Output the [x, y] coordinate of the center of the cell containing the given text.  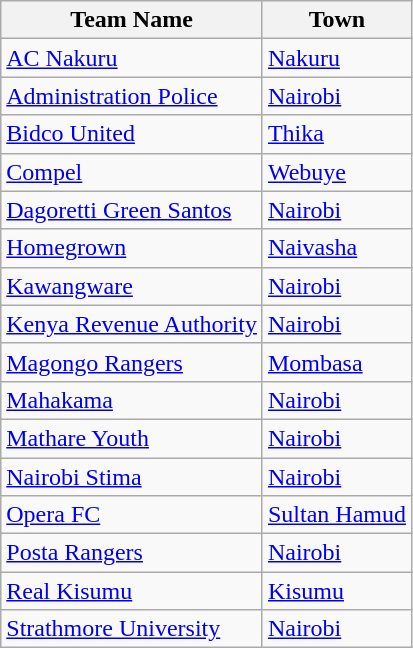
Real Kisumu [132, 591]
Naivasha [336, 248]
Bidco United [132, 134]
Team Name [132, 20]
Administration Police [132, 96]
Mathare Youth [132, 438]
Strathmore University [132, 629]
Posta Rangers [132, 553]
Dagoretti Green Santos [132, 210]
Mombasa [336, 362]
Magongo Rangers [132, 362]
Nairobi Stima [132, 477]
Compel [132, 172]
Thika [336, 134]
Town [336, 20]
Homegrown [132, 248]
Sultan Hamud [336, 515]
Kisumu [336, 591]
Opera FC [132, 515]
Kenya Revenue Authority [132, 324]
Kawangware [132, 286]
AC Nakuru [132, 58]
Mahakama [132, 400]
Webuye [336, 172]
Nakuru [336, 58]
